Return [X, Y] of the center of cell containing provided text 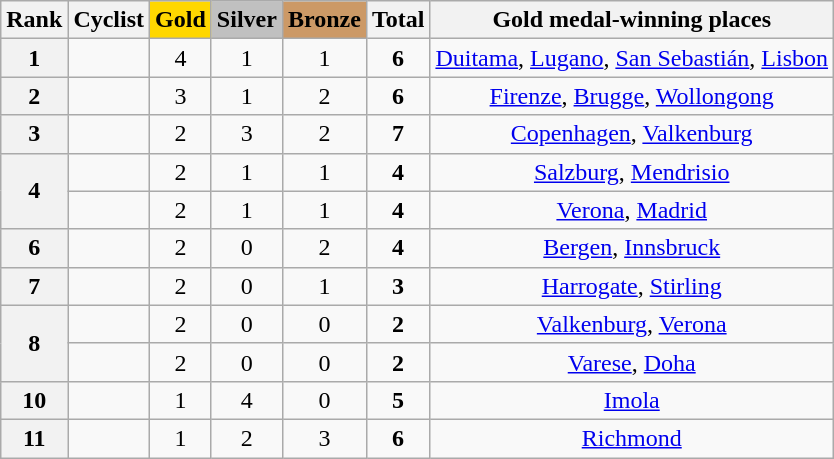
Silver [246, 20]
Harrogate, Stirling [632, 286]
Bergen, Innsbruck [632, 248]
Gold medal-winning places [632, 20]
Copenhagen, Valkenburg [632, 134]
Rank [34, 20]
Gold [181, 20]
8 [34, 343]
Total [398, 20]
5 [398, 400]
Imola [632, 400]
Firenze, Brugge, Wollongong [632, 96]
11 [34, 438]
Valkenburg, Verona [632, 324]
Verona, Madrid [632, 210]
Duitama, Lugano, San Sebastián, Lisbon [632, 58]
Richmond [632, 438]
Bronze [324, 20]
10 [34, 400]
Cyclist [109, 20]
Varese, Doha [632, 362]
Salzburg, Mendrisio [632, 172]
